Extract the (x, y) coordinate from the center of the cell holding the provided text.  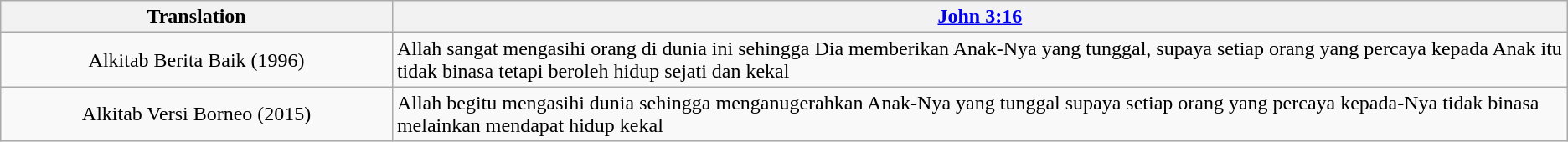
Translation (197, 17)
Alkitab Versi Borneo (2015) (197, 114)
John 3:16 (980, 17)
Alkitab Berita Baik (1996) (197, 60)
